Extract the [X, Y] coordinate from the center of the cell holding the provided text.  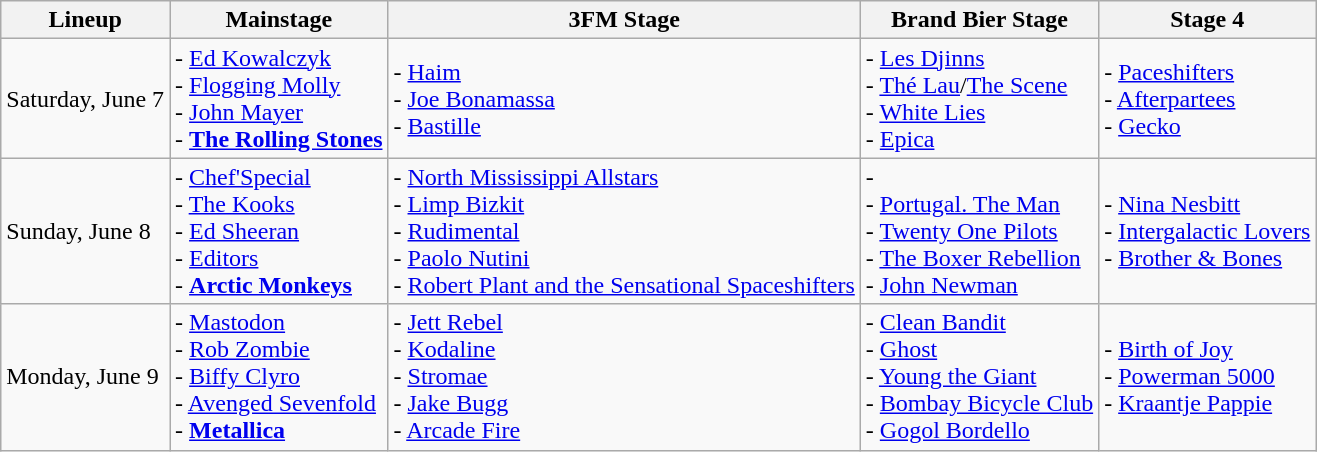
- North Mississippi Allstars- Limp Bizkit- Rudimental- Paolo Nutini- Robert Plant and the Sensational Spaceshifters [624, 231]
- Paceshifters- Afterpartees- Gecko [1208, 98]
- Haim- Joe Bonamassa- Bastille [624, 98]
- Ed Kowalczyk- Flogging Molly- John Mayer- The Rolling Stones [279, 98]
3FM Stage [624, 20]
- Jett Rebel- Kodaline- Stromae- Jake Bugg- Arcade Fire [624, 377]
- Chef'Special- The Kooks- Ed Sheeran- Editors- Arctic Monkeys [279, 231]
- Mastodon- Rob Zombie- Biffy Clyro- Avenged Sevenfold- Metallica [279, 377]
Saturday, June 7 [86, 98]
- Nina Nesbitt- Intergalactic Lovers- Brother & Bones [1208, 231]
Brand Bier Stage [979, 20]
- Birth of Joy- Powerman 5000- Kraantje Pappie [1208, 377]
Sunday, June 8 [86, 231]
Mainstage [279, 20]
Stage 4 [1208, 20]
- Les Djinns- Thé Lau/The Scene- White Lies- Epica [979, 98]
Lineup [86, 20]
- Clean Bandit- Ghost- Young the Giant- Bombay Bicycle Club- Gogol Bordello [979, 377]
- - Portugal. The Man- Twenty One Pilots- The Boxer Rebellion- John Newman [979, 231]
Monday, June 9 [86, 377]
